Search for the cell housing the specified text and yield its (x, y) center coordinate. 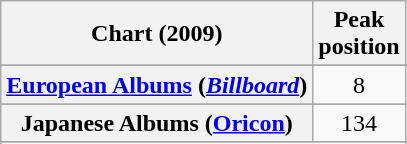
Peakposition (359, 34)
8 (359, 85)
134 (359, 123)
Japanese Albums (Oricon) (157, 123)
Chart (2009) (157, 34)
European Albums (Billboard) (157, 85)
